Return [x, y] of the center of cell containing provided text 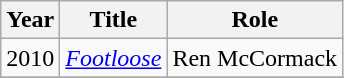
Ren McCormack [255, 58]
Role [255, 20]
Year [30, 20]
Title [114, 20]
2010 [30, 58]
Footloose [114, 58]
